Output the [X, Y] coordinate of the center of the cell containing the given text.  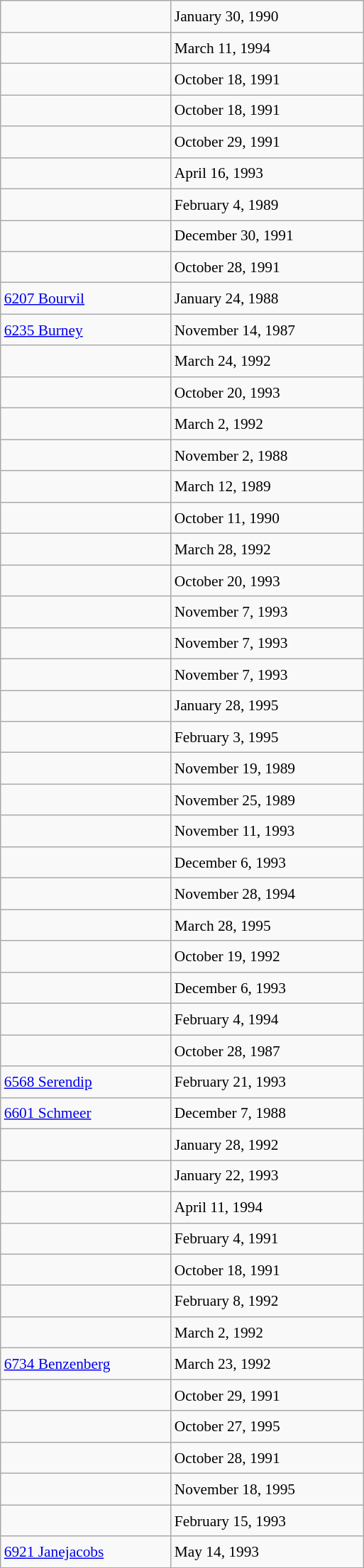
December 7, 1988 [267, 1113]
March 23, 1992 [267, 1364]
November 14, 1987 [267, 330]
February 15, 1993 [267, 1521]
April 16, 1993 [267, 173]
October 19, 1992 [267, 956]
February 4, 1994 [267, 1019]
March 28, 1992 [267, 549]
November 19, 1989 [267, 768]
February 3, 1995 [267, 737]
November 2, 1988 [267, 455]
March 24, 1992 [267, 361]
January 30, 1990 [267, 16]
January 28, 1992 [267, 1144]
March 28, 1995 [267, 925]
November 11, 1993 [267, 831]
November 28, 1994 [267, 894]
6235 Burney [86, 330]
January 28, 1995 [267, 706]
October 27, 1995 [267, 1426]
November 25, 1989 [267, 800]
October 28, 1987 [267, 1051]
6207 Bourvil [86, 298]
February 21, 1993 [267, 1082]
February 4, 1989 [267, 204]
October 11, 1990 [267, 517]
May 14, 1993 [267, 1552]
6921 Janejacobs [86, 1552]
February 4, 1991 [267, 1238]
6568 Serendip [86, 1082]
6734 Benzenberg [86, 1364]
January 24, 1988 [267, 298]
December 30, 1991 [267, 236]
6601 Schmeer [86, 1113]
April 11, 1994 [267, 1207]
January 22, 1993 [267, 1176]
March 12, 1989 [267, 486]
March 11, 1994 [267, 47]
November 18, 1995 [267, 1489]
February 8, 1992 [267, 1301]
